Identify which cell holds the provided text, then report its (x, y) central coordinate. 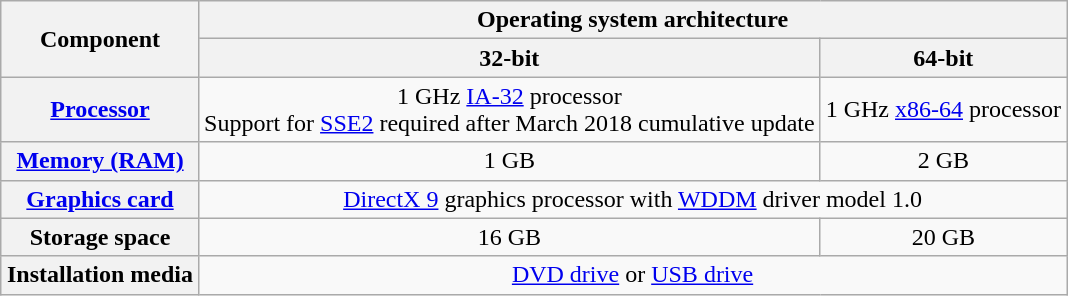
Operating system architecture (633, 20)
Installation media (100, 275)
DVD drive or USB drive (633, 275)
2 GB (943, 161)
1 GHz x86-64 processor (943, 110)
Memory (RAM) (100, 161)
1 GB (510, 161)
Storage space (100, 237)
20 GB (943, 237)
Graphics card (100, 199)
64-bit (943, 58)
Processor (100, 110)
Component (100, 39)
16 GB (510, 237)
32-bit (510, 58)
1 GHz IA-32 processor Support for SSE2 required after March 2018 cumulative update (510, 110)
DirectX 9 graphics processor with WDDM driver model 1.0 (633, 199)
